Scan for the cell matching the given text and deliver its (x, y) coordinate at center. 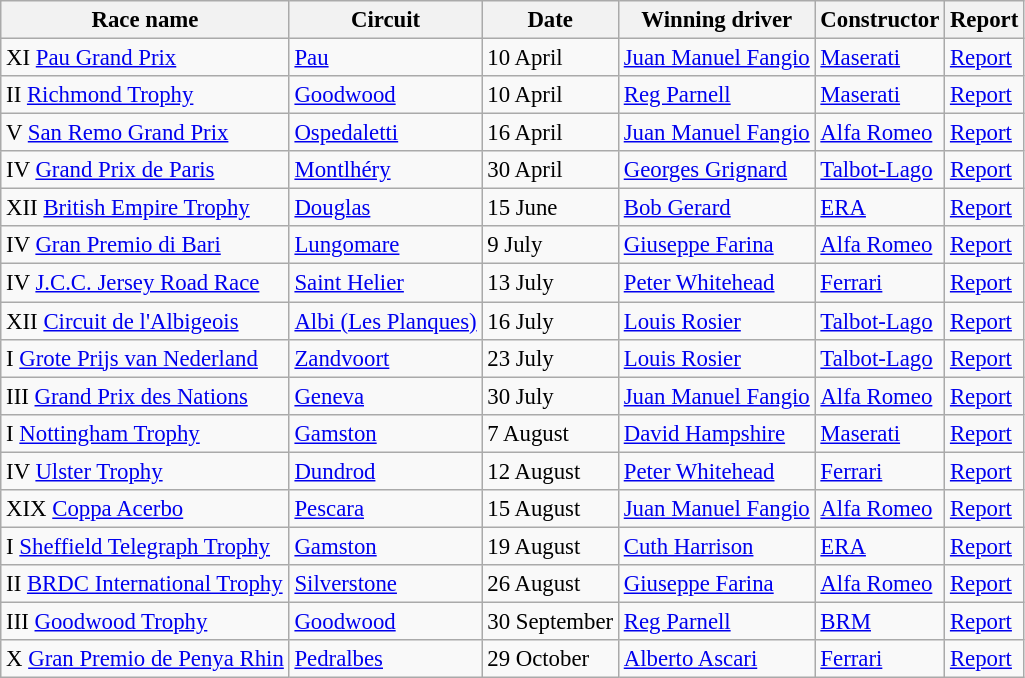
BRM (880, 621)
IV Ulster Trophy (145, 471)
Date (550, 20)
19 August (550, 546)
Alberto Ascari (716, 659)
30 April (550, 170)
XI Pau Grand Prix (145, 58)
Dundrod (386, 471)
23 July (550, 358)
Albi (Les Planques) (386, 321)
Constructor (880, 20)
16 April (550, 133)
Pedralbes (386, 659)
Bob Gerard (716, 208)
Georges Grignard (716, 170)
13 July (550, 283)
I Nottingham Trophy (145, 433)
7 August (550, 433)
I Grote Prijs van Nederland (145, 358)
IV J.C.C. Jersey Road Race (145, 283)
X Gran Premio de Penya Rhin (145, 659)
III Goodwood Trophy (145, 621)
Montlhéry (386, 170)
Geneva (386, 396)
II BRDC International Trophy (145, 584)
29 October (550, 659)
15 June (550, 208)
Circuit (386, 20)
David Hampshire (716, 433)
IV Gran Premio di Bari (145, 245)
XII Circuit de l'Albigeois (145, 321)
Race name (145, 20)
Pescara (386, 509)
Douglas (386, 208)
III Grand Prix des Nations (145, 396)
Pau (386, 58)
Cuth Harrison (716, 546)
II Richmond Trophy (145, 95)
I Sheffield Telegraph Trophy (145, 546)
15 August (550, 509)
9 July (550, 245)
Zandvoort (386, 358)
IV Grand Prix de Paris (145, 170)
Ospedaletti (386, 133)
16 July (550, 321)
Winning driver (716, 20)
26 August (550, 584)
XIX Coppa Acerbo (145, 509)
Lungomare (386, 245)
XII British Empire Trophy (145, 208)
30 September (550, 621)
30 July (550, 396)
12 August (550, 471)
Saint Helier (386, 283)
Silverstone (386, 584)
V San Remo Grand Prix (145, 133)
